Output the [X, Y] coordinate of the center of the cell containing the given text.  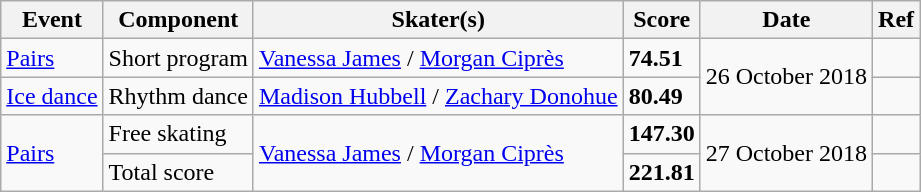
Short program [178, 58]
Free skating [178, 134]
Score [662, 20]
221.81 [662, 172]
Component [178, 20]
Madison Hubbell / Zachary Donohue [438, 96]
147.30 [662, 134]
Ref [896, 20]
Total score [178, 172]
Rhythm dance [178, 96]
Event [52, 20]
74.51 [662, 58]
Ice dance [52, 96]
Date [786, 20]
27 October 2018 [786, 153]
26 October 2018 [786, 77]
80.49 [662, 96]
Skater(s) [438, 20]
